Capture the cell that displays the provided text and extract its (X, Y) central coordinate. 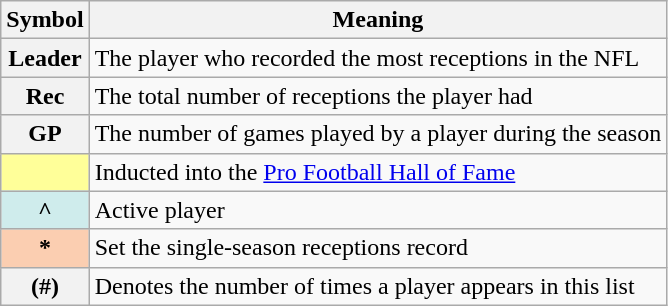
Set the single-season receptions record (378, 248)
Leader (45, 58)
^ (45, 210)
Symbol (45, 20)
Meaning (378, 20)
Inducted into the Pro Football Hall of Fame (378, 172)
(#) (45, 286)
The player who recorded the most receptions in the NFL (378, 58)
Rec (45, 96)
Active player (378, 210)
* (45, 248)
GP (45, 134)
The number of games played by a player during the season (378, 134)
Denotes the number of times a player appears in this list (378, 286)
The total number of receptions the player had (378, 96)
